Find where the given text appears and provide that cell's center as (x, y) coordinate. 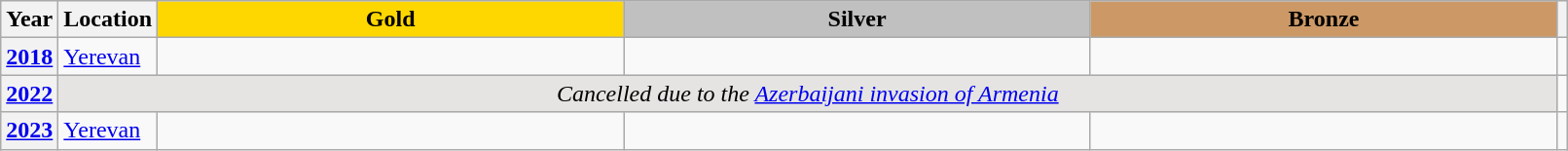
Gold (391, 19)
2023 (29, 131)
Year (29, 19)
2022 (29, 94)
Location (108, 19)
2018 (29, 57)
Silver (857, 19)
Bronze (1324, 19)
Cancelled due to the Azerbaijani invasion of Armenia (808, 94)
